Locate the cell with the specified text and output its [x, y] center coordinate. 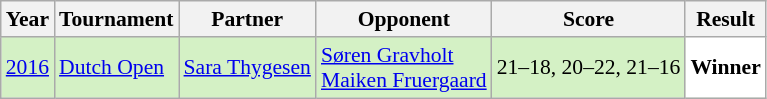
Søren Gravholt Maiken Fruergaard [404, 68]
Winner [726, 68]
Score [589, 19]
21–18, 20–22, 21–16 [589, 68]
2016 [28, 68]
Partner [248, 19]
Opponent [404, 19]
Sara Thygesen [248, 68]
Result [726, 19]
Dutch Open [116, 68]
Year [28, 19]
Tournament [116, 19]
